For the text-containing cell, return its midpoint in (x, y) coordinate format. 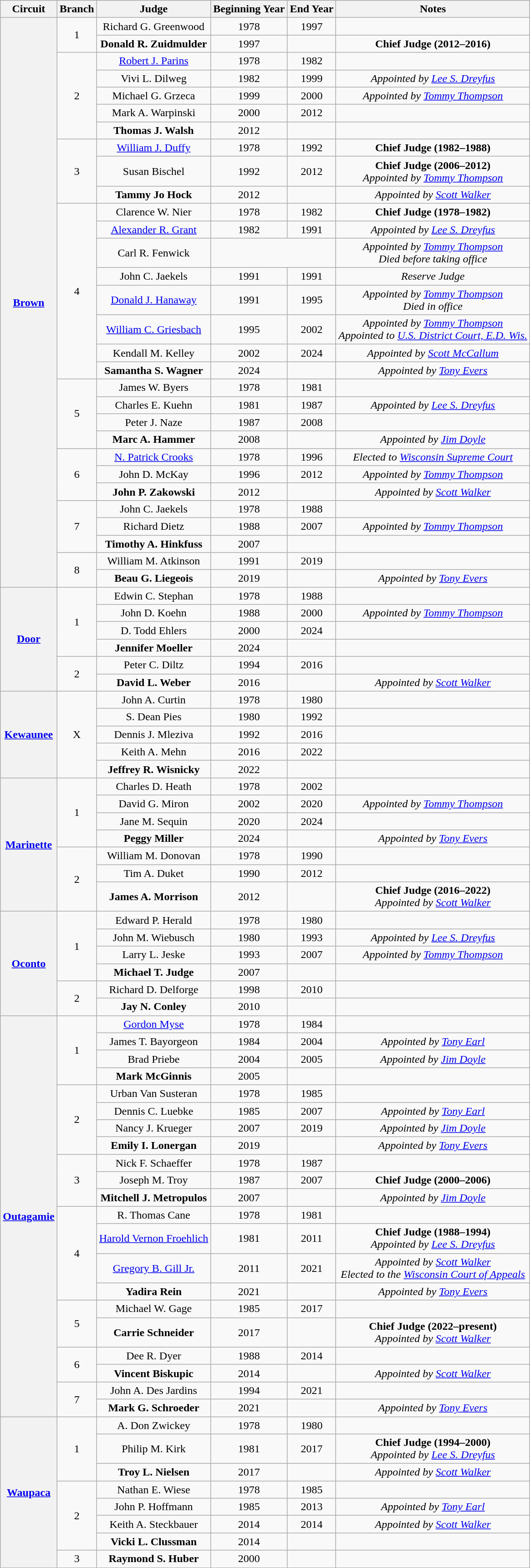
Waupaca (29, 1492)
James T. Bayorgeon (154, 1041)
Yadira Rein (154, 1291)
John P. Zakowski (154, 492)
Gordon Myse (154, 1024)
Keith A. Steckbauer (154, 1524)
End Year (311, 9)
Philip M. Kirk (154, 1449)
Outagamie (29, 1216)
Thomas J. Walsh (154, 130)
Chief Judge (2022–present)Appointed by Scott Walker (433, 1332)
Peter J. Naze (154, 422)
A. Don Zwickey (154, 1425)
Michael G. Grzeca (154, 96)
Branch (76, 9)
Appointed by Scott McCallum (433, 353)
Michael T. Judge (154, 972)
Joseph M. Troy (154, 1180)
John D. McKay (154, 474)
Tammy Jo Hock (154, 195)
Carl R. Fenwick (154, 253)
Nick F. Schaeffer (154, 1163)
Jeffrey R. Wisnicky (154, 769)
Mark A. Warpinski (154, 113)
John M. Wiebusch (154, 938)
Clarence W. Nier (154, 212)
Dennis C. Luebke (154, 1111)
James A. Morrison (154, 897)
Vicki L. Clussman (154, 1542)
Carrie Schneider (154, 1332)
D. Todd Ehlers (154, 630)
Beginning Year (249, 9)
Dee R. Dyer (154, 1356)
Elected to Wisconsin Supreme Court (433, 457)
Chief Judge (2006–2012)Appointed by Tommy Thompson (433, 171)
Robert J. Parins (154, 61)
Chief Judge (1994–2000)Appointed by Lee S. Dreyfus (433, 1449)
Charles E. Kuehn (154, 405)
1998 (249, 989)
Beau G. Liegeois (154, 579)
Larry L. Jeske (154, 955)
Kendall M. Kelley (154, 353)
Tim A. Duket (154, 873)
8 (76, 570)
Emily I. Lonergan (154, 1146)
Gregory B. Gill Jr. (154, 1268)
Chief Judge (1988–1994)Appointed by Lee S. Dreyfus (433, 1238)
Reserve Judge (433, 277)
Mitchell J. Metropulos (154, 1198)
Marc A. Hammer (154, 440)
Richard D. Delforge (154, 989)
Timothy A. Hinkfuss (154, 543)
Appointed by Scott WalkerElected to the Wisconsin Court of Appeals (433, 1268)
Brad Priebe (154, 1059)
Notes (433, 9)
Appointed by Tommy ThompsonAppointed to U.S. District Court, E.D. Wis. (433, 330)
Chief Judge (2000–2006) (433, 1180)
Appointed by Tommy ThompsonDied in office (433, 300)
David G. Miron (154, 804)
S. Dean Pies (154, 717)
Judge (154, 9)
William J. Duffy (154, 148)
Raymond S. Huber (154, 1559)
Mark McGinnis (154, 1076)
Peter C. Diltz (154, 665)
Vincent Biskupic (154, 1373)
Vivi L. Dilweg (154, 78)
N. Patrick Crooks (154, 457)
Chief Judge (1982–1988) (433, 148)
Jennifer Moeller (154, 648)
Troy L. Nielsen (154, 1472)
John P. Hoffmann (154, 1507)
Chief Judge (1978–1982) (433, 212)
2013 (311, 1507)
John A. Des Jardins (154, 1390)
Dennis J. Mleziva (154, 734)
Edward P. Herald (154, 920)
Donald J. Hanaway (154, 300)
Richard G. Greenwood (154, 26)
John A. Curtin (154, 700)
Nathan E. Wiese (154, 1490)
Keith A. Mehn (154, 752)
Samantha S. Wagner (154, 370)
Susan Bischel (154, 171)
Richard Dietz (154, 526)
Oconto (29, 963)
Charles D. Heath (154, 786)
Edwin C. Stephan (154, 596)
William M. Atkinson (154, 561)
David L. Weber (154, 682)
Michael W. Gage (154, 1309)
Chief Judge (2016–2022)Appointed by Scott Walker (433, 897)
Brown (29, 302)
Urban Van Susteran (154, 1093)
Nancy J. Krueger (154, 1128)
James W. Byers (154, 388)
Appointed by Tommy ThompsonDied before taking office (433, 253)
Marinette (29, 845)
Harold Vernon Froehlich (154, 1238)
John D. Koehn (154, 613)
Jay N. Conley (154, 1007)
Alexander R. Grant (154, 229)
Donald R. Zuidmulder (154, 44)
Door (29, 639)
Chief Judge (2012–2016) (433, 44)
X (76, 734)
William C. Griesbach (154, 330)
Kewaunee (29, 734)
R. Thomas Cane (154, 1215)
William M. Donovan (154, 856)
Circuit (29, 9)
Jane M. Sequin (154, 821)
Peggy Miller (154, 839)
Mark G. Schroeder (154, 1408)
